Return the (X, Y) coordinate for the center point of the cell that contains the specified text.  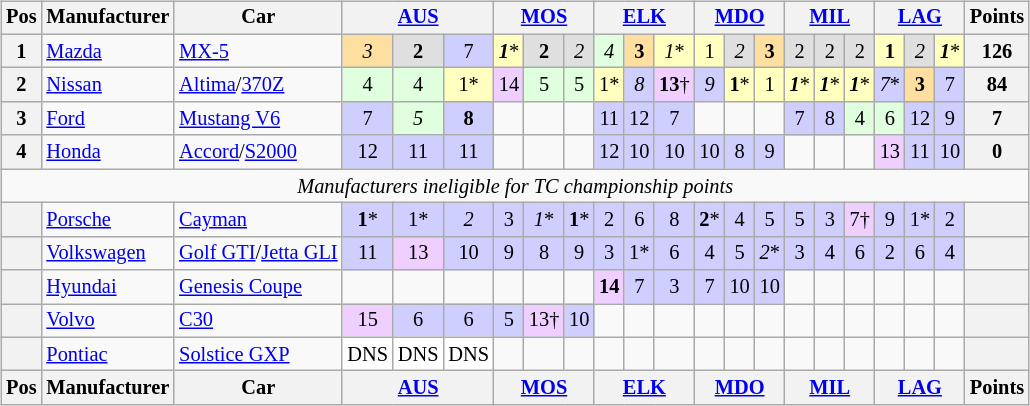
Volvo (108, 321)
Honda (108, 152)
Ford (108, 119)
MX-5 (258, 51)
15 (367, 321)
Cayman (258, 220)
Altima/370Z (258, 85)
Hyundai (108, 287)
Golf GTI/Jetta GLI (258, 253)
84 (997, 85)
7† (860, 220)
0 (997, 152)
Porsche (108, 220)
Mazda (108, 51)
C30 (258, 321)
Genesis Coupe (258, 287)
Mustang V6 (258, 119)
Pontiac (108, 354)
126 (997, 51)
Solstice GXP (258, 354)
Nissan (108, 85)
7* (890, 85)
Volkswagen (108, 253)
Accord/S2000 (258, 152)
Manufacturers ineligible for TC championship points (515, 186)
